Return the (x, y) coordinate for the center point of the cell that contains the specified text.  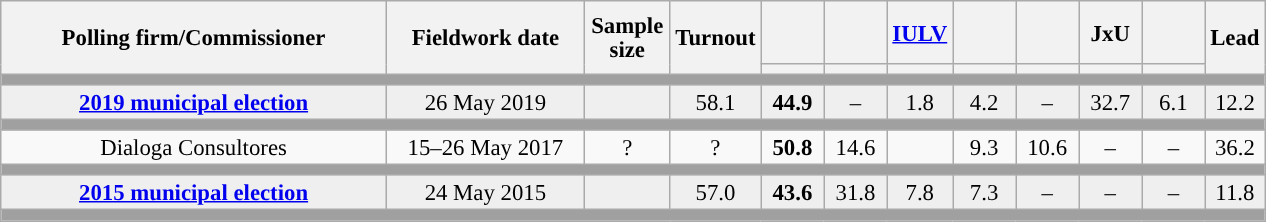
7.3 (984, 194)
JxU (1110, 32)
58.1 (716, 102)
Lead (1235, 38)
6.1 (1174, 102)
Sample size (627, 38)
1.8 (920, 102)
2019 municipal election (194, 102)
Turnout (716, 38)
10.6 (1048, 148)
50.8 (792, 148)
IULV (920, 32)
2015 municipal election (194, 194)
7.8 (920, 194)
26 May 2019 (485, 102)
12.2 (1235, 102)
24 May 2015 (485, 194)
11.8 (1235, 194)
44.9 (792, 102)
Dialoga Consultores (194, 148)
Fieldwork date (485, 38)
9.3 (984, 148)
36.2 (1235, 148)
43.6 (792, 194)
4.2 (984, 102)
32.7 (1110, 102)
15–26 May 2017 (485, 148)
57.0 (716, 194)
14.6 (856, 148)
Polling firm/Commissioner (194, 38)
31.8 (856, 194)
